Find where the given text appears and provide that cell's center as (x, y) coordinate. 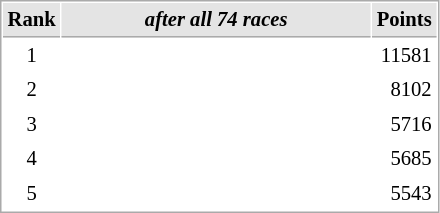
Rank (32, 20)
11581 (404, 56)
5716 (404, 124)
5 (32, 194)
4 (32, 158)
after all 74 races (216, 20)
5685 (404, 158)
2 (32, 90)
8102 (404, 90)
5543 (404, 194)
3 (32, 124)
1 (32, 56)
Points (404, 20)
